For the text-containing cell, return its midpoint in (X, Y) coordinate format. 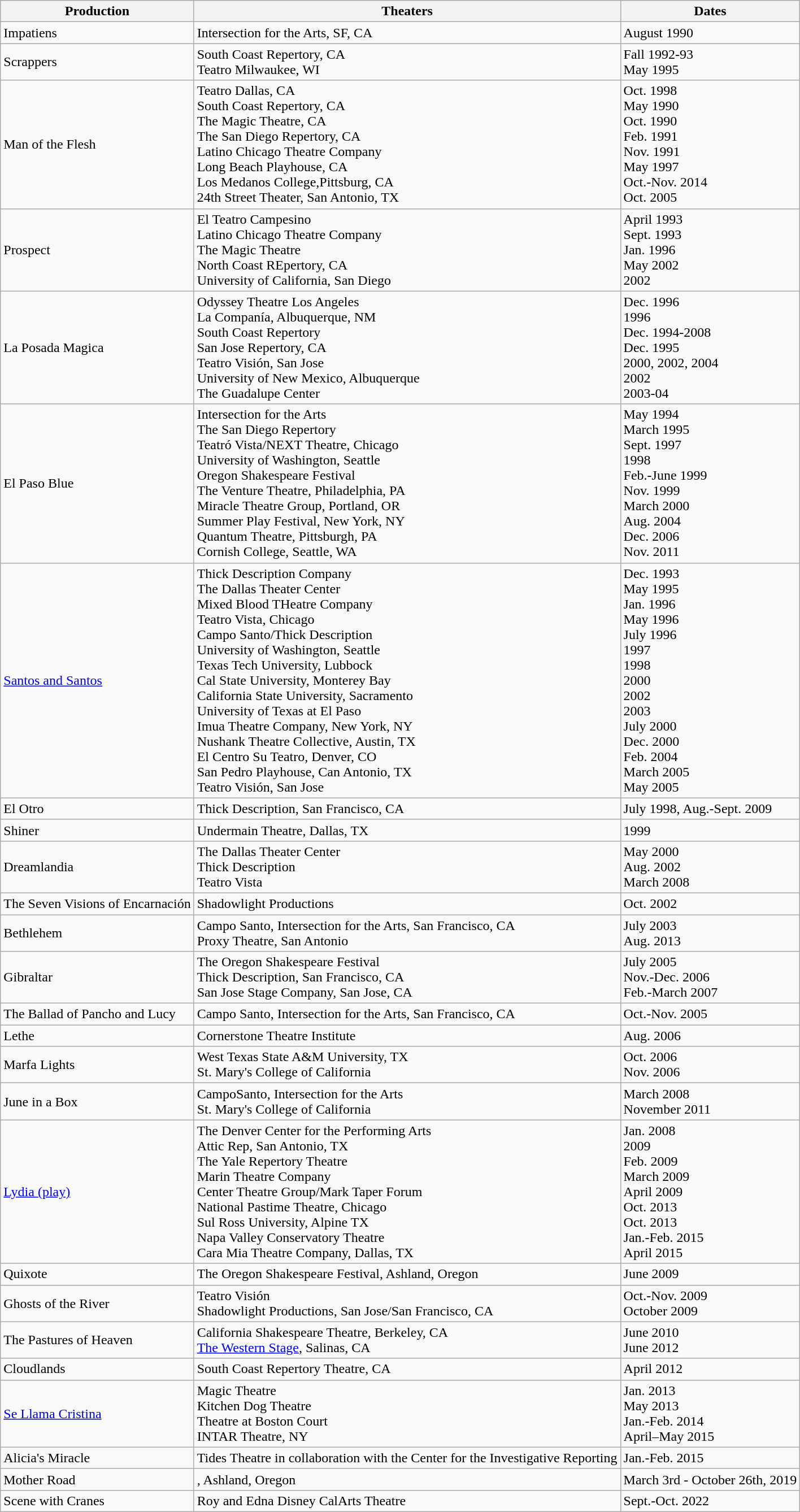
Lethe (97, 1036)
Prospect (97, 250)
June 2010June 2012 (710, 1340)
Roy and Edna Disney CalArts Theatre (407, 1501)
Oct. 2002 (710, 903)
Man of the Flesh (97, 145)
Fall 1992-93May 1995 (710, 62)
July 2005Nov.-Dec. 2006Feb.-March 2007 (710, 977)
Scene with Cranes (97, 1501)
Undermain Theatre, Dallas, TX (407, 830)
South Coast Repertory Theatre, CA (407, 1369)
El Teatro CampesinoLatino Chicago Theatre CompanyThe Magic TheatreNorth Coast REpertory, CAUniversity of California, San Diego (407, 250)
July 2003Aug. 2013 (710, 932)
The Ballad of Pancho and Lucy (97, 1014)
Dates (710, 11)
June in a Box (97, 1102)
Intersection for the Arts, SF, CA (407, 33)
Dec. 1993May 1995Jan. 1996May 1996July 199619971998200020022003July 2000Dec. 2000Feb. 2004March 2005May 2005 (710, 680)
Jan.-Feb. 2015 (710, 1458)
Jan. 20082009Feb. 2009March 2009April 2009Oct. 2013Oct. 2013Jan.-Feb. 2015April 2015 (710, 1192)
Cornerstone Theatre Institute (407, 1036)
South Coast Repertory, CATeatro Milwaukee, WI (407, 62)
Shadowlight Productions (407, 903)
Jan. 2013May 2013Jan.-Feb. 2014April–May 2015 (710, 1414)
Dreamlandia (97, 867)
The Pastures of Heaven (97, 1340)
Bethlehem (97, 932)
Se Llama Cristina (97, 1414)
May 1994March 1995Sept. 19971998Feb.-June 1999Nov. 1999March 2000Aug. 2004Dec. 2006Nov. 2011 (710, 484)
Sept.-Oct. 2022 (710, 1501)
Quixote (97, 1274)
La Posada Magica (97, 347)
June 2009 (710, 1274)
March 3rd - October 26th, 2019 (710, 1479)
Cloudlands (97, 1369)
Alicia's Miracle (97, 1458)
Santos and Santos (97, 680)
March 2008November 2011 (710, 1102)
Campo Santo, Intersection for the Arts, San Francisco, CA (407, 1014)
May 2000Aug. 2002March 2008 (710, 867)
April 2012 (710, 1369)
Thick Description, San Francisco, CA (407, 809)
Marfa Lights (97, 1065)
Aug. 2006 (710, 1036)
Scrappers (97, 62)
El Paso Blue (97, 484)
Lydia (play) (97, 1192)
Ghosts of the River (97, 1303)
Oct. 2006Nov. 2006 (710, 1065)
California Shakespeare Theatre, Berkeley, CAThe Western Stage, Salinas, CA (407, 1340)
West Texas State A&M University, TXSt. Mary's College of California (407, 1065)
El Otro (97, 809)
Gibraltar (97, 977)
The Oregon Shakespeare Festival, Ashland, Oregon (407, 1274)
Impatiens (97, 33)
July 1998, Aug.-Sept. 2009 (710, 809)
The Oregon Shakespeare FestivalThick Description, San Francisco, CASan Jose Stage Company, San Jose, CA (407, 977)
Oct.-Nov. 2005 (710, 1014)
1999 (710, 830)
August 1990 (710, 33)
Magic TheatreKitchen Dog TheatreTheatre at Boston CourtINTAR Theatre, NY (407, 1414)
Production (97, 11)
CampoSanto, Intersection for the ArtsSt. Mary's College of California (407, 1102)
April 1993Sept. 1993Jan. 1996May 20022002 (710, 250)
Shiner (97, 830)
The Dallas Theater CenterThick DescriptionTeatro Vista (407, 867)
Tides Theatre in collaboration with the Center for the Investigative Reporting (407, 1458)
Theaters (407, 11)
Mother Road (97, 1479)
Teatro VisiónShadowlight Productions, San Jose/San Francisco, CA (407, 1303)
Oct. 1998May 1990Oct. 1990Feb. 1991Nov. 1991May 1997Oct.-Nov. 2014Oct. 2005 (710, 145)
Campo Santo, Intersection for the Arts, San Francisco, CAProxy Theatre, San Antonio (407, 932)
Dec. 19961996Dec. 1994-2008Dec. 19952000, 2002, 200420022003-04 (710, 347)
Oct.-Nov. 2009October 2009 (710, 1303)
The Seven Visions of Encarnación (97, 903)
, Ashland, Oregon (407, 1479)
